For the text-containing cell, return its midpoint in (x, y) coordinate format. 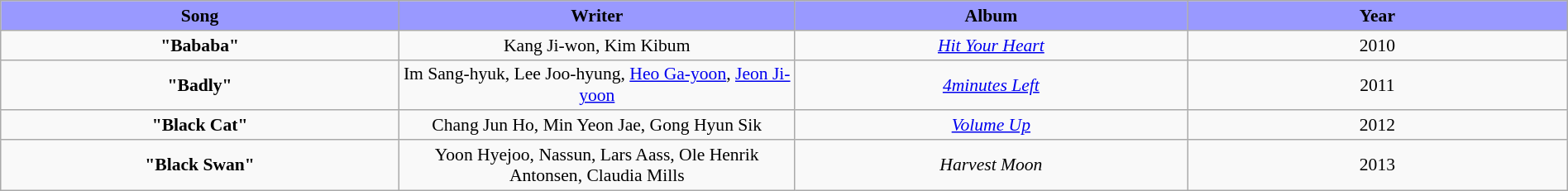
Volume Up (991, 125)
Year (1378, 16)
Yoon Hyejoo, Nassun, Lars Aass, Ole Henrik Antonsen, Claudia Mills (597, 165)
2011 (1378, 84)
Chang Jun Ho, Min Yeon Jae, Gong Hyun Sik (597, 125)
Kang Ji-won, Kim Kibum (597, 45)
Hit Your Heart (991, 45)
"Black Cat" (200, 125)
Harvest Moon (991, 165)
Writer (597, 16)
Im Sang-hyuk, Lee Joo-hyung, Heo Ga-yoon, Jeon Ji-yoon (597, 84)
"Black Swan" (200, 165)
2010 (1378, 45)
2012 (1378, 125)
Song (200, 16)
2013 (1378, 165)
"Bababa" (200, 45)
"Badly" (200, 84)
4minutes Left (991, 84)
Album (991, 16)
